Scan for the cell matching the given text and deliver its [X, Y] coordinate at center. 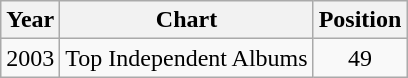
2003 [30, 58]
Position [360, 20]
Year [30, 20]
49 [360, 58]
Top Independent Albums [186, 58]
Chart [186, 20]
